Pinpoint the cell where the given text exists, returning its [x, y] midpoint coordinate. 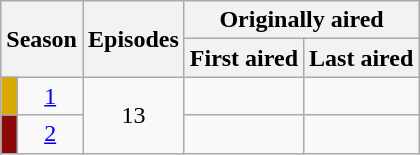
1 [50, 96]
Last aired [362, 58]
2 [50, 134]
Season [42, 39]
First aired [244, 58]
Episodes [133, 39]
13 [133, 115]
Originally aired [302, 20]
